Detect which cell encompasses the target text, then output its [x, y] center coordinate. 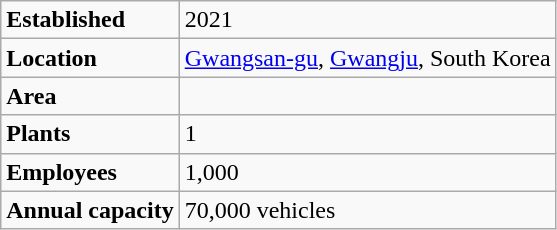
Gwangsan-gu, Gwangju, South Korea [368, 58]
70,000 vehicles [368, 210]
Annual capacity [90, 210]
Location [90, 58]
Area [90, 96]
1,000 [368, 172]
Established [90, 20]
2021 [368, 20]
1 [368, 134]
Plants [90, 134]
Employees [90, 172]
